Output the [X, Y] coordinate of the center of the cell containing the given text.  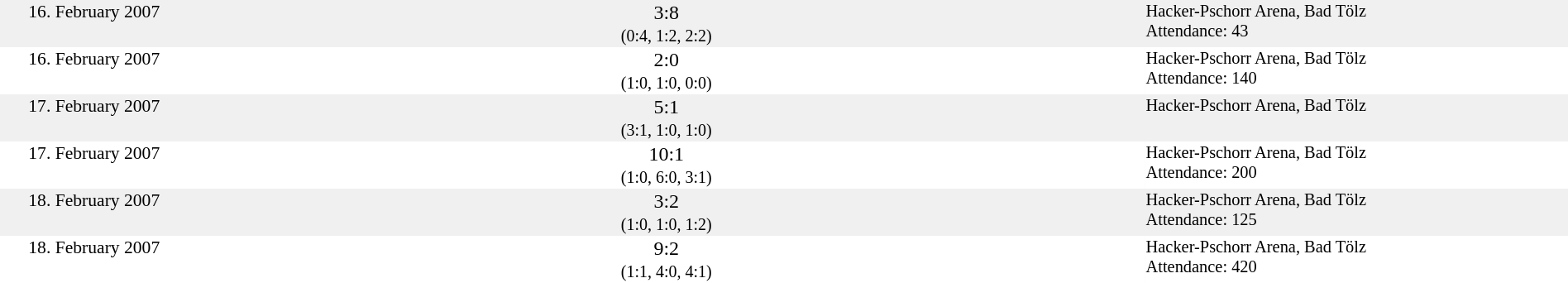
10:1(1:0, 6:0, 3:1) [667, 165]
Hacker-Pschorr Arena, Bad TölzAttendance: 125 [1356, 212]
2:0(1:0, 1:0, 0:0) [667, 71]
9:2(1:1, 4:0, 4:1) [667, 260]
3:2(1:0, 1:0, 1:2) [667, 212]
Hacker-Pschorr Arena, Bad TölzAttendance: 200 [1356, 165]
5:1(3:1, 1:0, 1:0) [667, 118]
Hacker-Pschorr Arena, Bad TölzAttendance: 420 [1356, 260]
Hacker-Pschorr Arena, Bad TölzAttendance: 140 [1356, 71]
Hacker-Pschorr Arena, Bad TölzAttendance: 43 [1356, 23]
Hacker-Pschorr Arena, Bad Tölz [1356, 118]
3:8(0:4, 1:2, 2:2) [667, 23]
